Search for the cell housing the specified text and yield its (x, y) center coordinate. 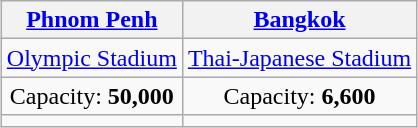
Olympic Stadium (92, 58)
Capacity: 6,600 (299, 96)
Thai-Japanese Stadium (299, 58)
Phnom Penh (92, 20)
Bangkok (299, 20)
Capacity: 50,000 (92, 96)
